For the text-containing cell, return its midpoint in [x, y] coordinate format. 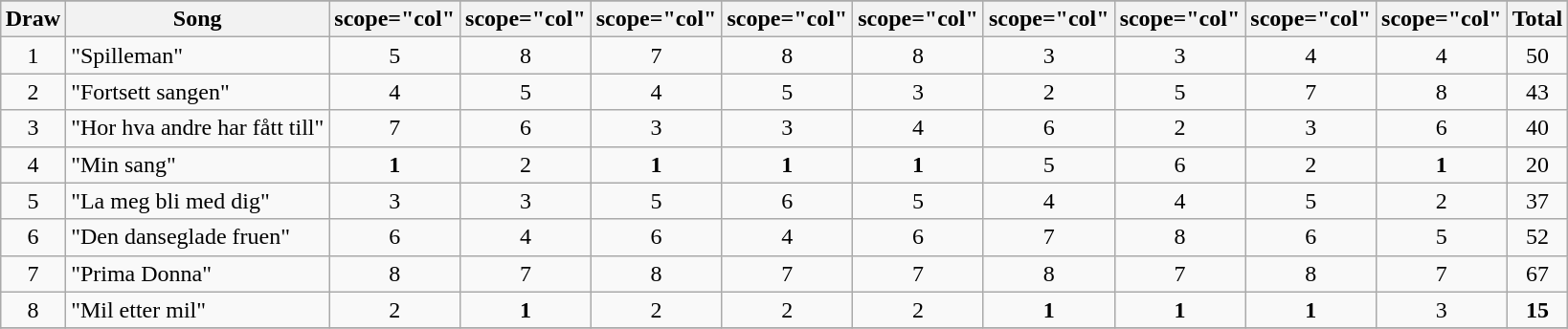
"Den danseglade fruen" [197, 237]
"Hor hva andre har fått till" [197, 128]
"Mil etter mil" [197, 310]
52 [1537, 237]
37 [1537, 201]
20 [1537, 164]
43 [1537, 92]
40 [1537, 128]
Total [1537, 19]
"Fortsett sangen" [197, 92]
"Prima Donna" [197, 274]
67 [1537, 274]
50 [1537, 55]
"Spilleman" [197, 55]
Draw [33, 19]
"La meg bli med dig" [197, 201]
15 [1537, 310]
"Min sang" [197, 164]
Song [197, 19]
